Capture the cell that displays the provided text and extract its [X, Y] central coordinate. 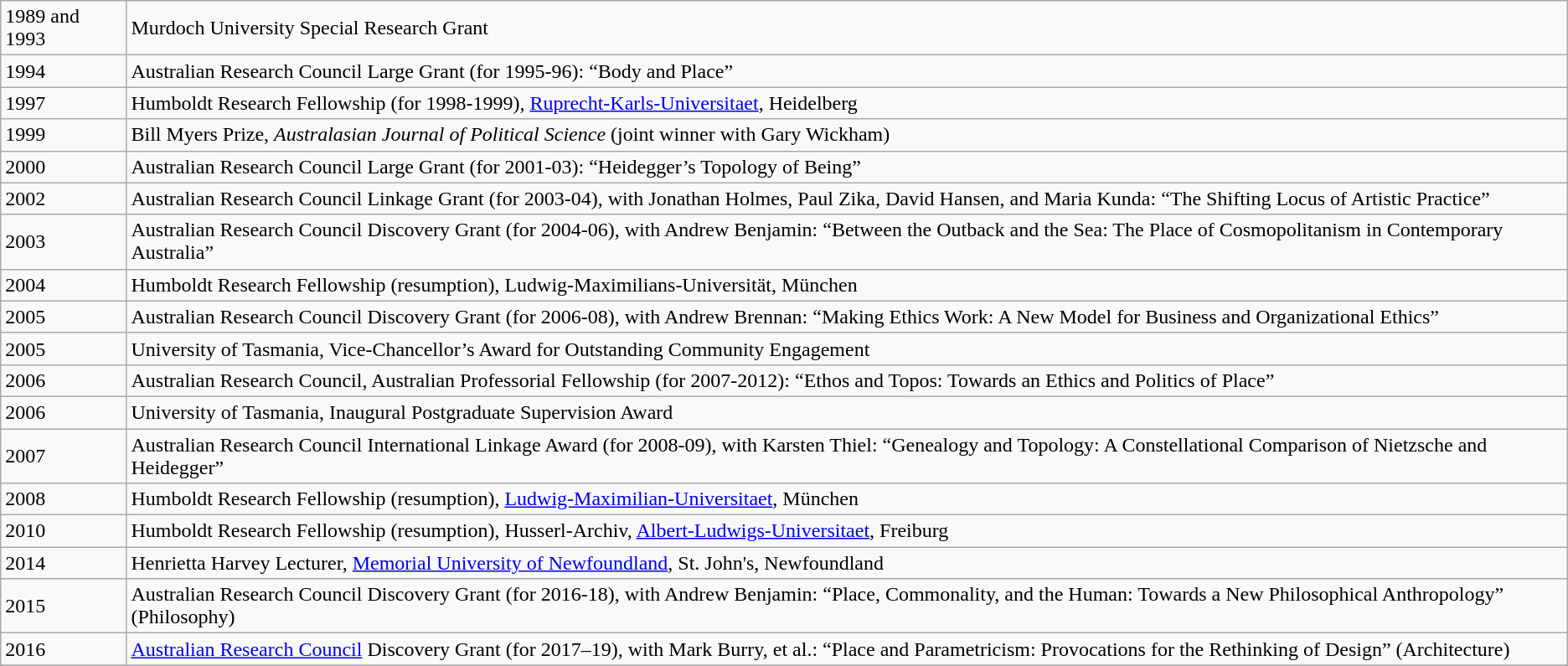
Henrietta Harvey Lecturer, Memorial University of Newfoundland, St. John's, Newfoundland [847, 563]
University of Tasmania, Vice-Chancellor’s Award for Outstanding Community Engagement [847, 348]
2004 [64, 285]
2008 [64, 499]
Australian Research Council, Australian Professorial Fellowship (for 2007-2012): “Ethos and Topos: Towards an Ethics and Politics of Place” [847, 380]
2016 [64, 649]
Murdoch University Special Research Grant [847, 28]
2007 [64, 456]
Humboldt Research Fellowship (for 1998-1999), Ruprecht-Karls-Universitaet, Heidelberg [847, 103]
Humboldt Research Fellowship (resumption), Husserl-Archiv, Albert-Ludwigs-Universitaet, Freiburg [847, 531]
Humboldt Research Fellowship (resumption), Ludwig-Maximilians-Universität, München [847, 285]
1997 [64, 103]
Bill Myers Prize, Australasian Journal of Political Science (joint winner with Gary Wickham) [847, 135]
1989 and 1993 [64, 28]
2003 [64, 241]
2015 [64, 607]
2000 [64, 167]
2002 [64, 199]
Australian Research Council Large Grant (for 1995-96): “Body and Place” [847, 71]
2010 [64, 531]
University of Tasmania, Inaugural Postgraduate Supervision Award [847, 412]
2014 [64, 563]
1999 [64, 135]
Humboldt Research Fellowship (resumption), Ludwig-Maximilian-Universitaet, München [847, 499]
1994 [64, 71]
Australian Research Council Large Grant (for 2001-03): “Heidegger’s Topology of Being” [847, 167]
